Scan for the cell matching the given text and deliver its (X, Y) coordinate at center. 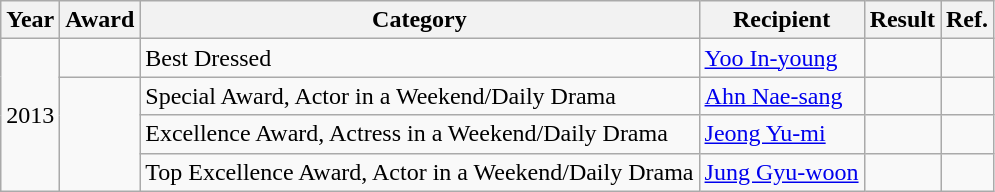
Jung Gyu-woon (782, 172)
Top Excellence Award, Actor in a Weekend/Daily Drama (420, 172)
Special Award, Actor in a Weekend/Daily Drama (420, 96)
Best Dressed (420, 58)
Category (420, 20)
Yoo In-young (782, 58)
Excellence Award, Actress in a Weekend/Daily Drama (420, 134)
Ref. (966, 20)
Recipient (782, 20)
Award (100, 20)
Ahn Nae-sang (782, 96)
Result (902, 20)
2013 (30, 115)
Jeong Yu-mi (782, 134)
Year (30, 20)
